Detect which cell encompasses the target text, then output its (x, y) center coordinate. 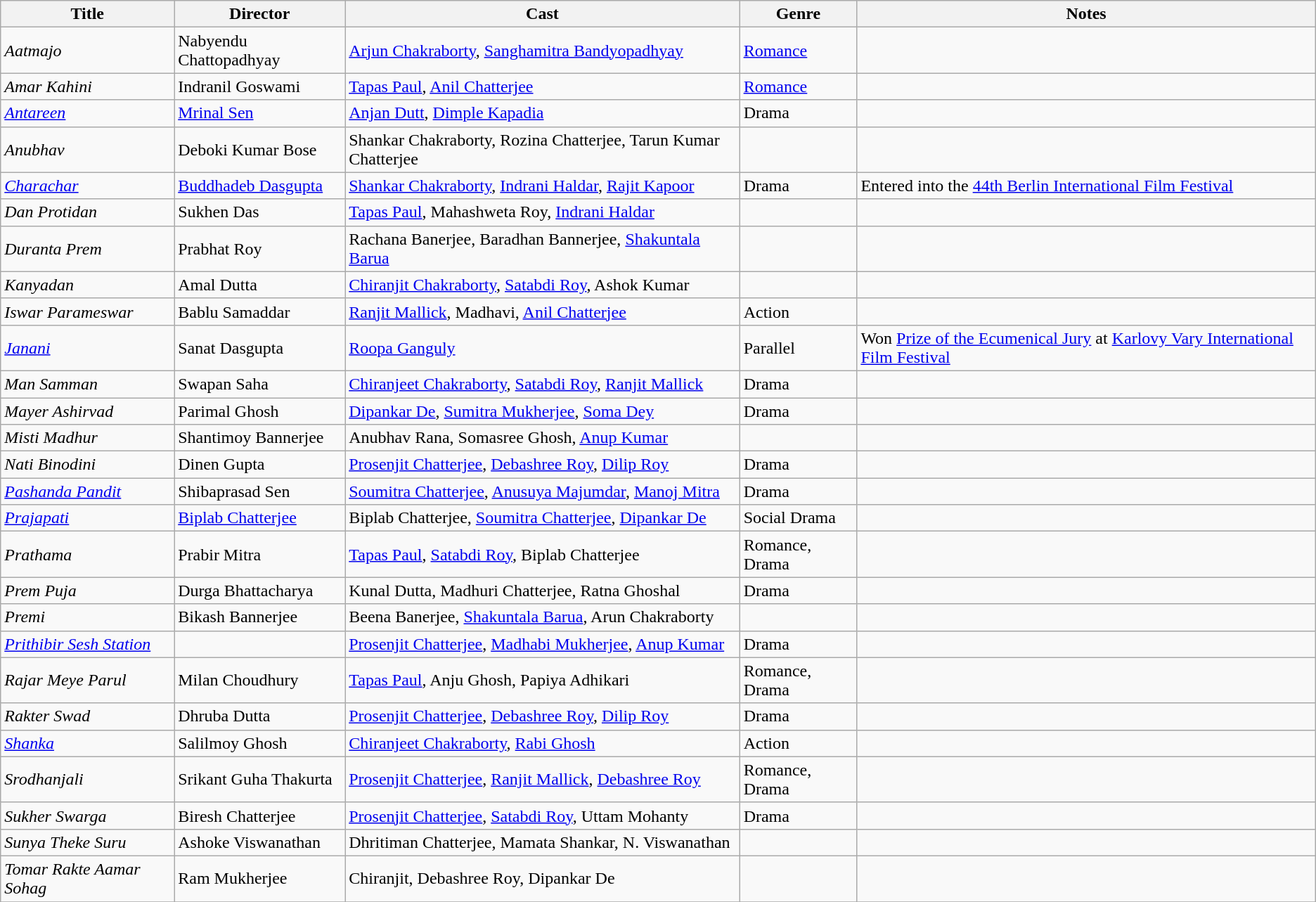
Rajar Meye Parul (87, 681)
Amar Kahini (87, 86)
Rakter Swad (87, 716)
Tomar Rakte Aamar Sohag (87, 879)
Chiranjeet Chakraborty, Rabi Ghosh (543, 743)
Chiranjeet Chakraborty, Satabdi Roy, Ranjit Mallick (543, 384)
Amal Dutta (260, 285)
Tapas Paul, Anju Ghosh, Papiya Adhikari (543, 681)
Charachar (87, 186)
Prithibir Sesh Station (87, 644)
Mrinal Sen (260, 113)
Tapas Paul, Anil Chatterjee (543, 86)
Dinen Gupta (260, 465)
Premi (87, 617)
Dan Protidan (87, 212)
Soumitra Chatterjee, Anusuya Majumdar, Manoj Mitra (543, 491)
Ranjit Mallick, Madhavi, Anil Chatterjee (543, 311)
Prathama (87, 554)
Sukher Swarga (87, 816)
Prabir Mitra (260, 554)
Shanka (87, 743)
Nati Binodini (87, 465)
Prosenjit Chatterjee, Satabdi Roy, Uttam Mohanty (543, 816)
Parallel (799, 347)
Indranil Goswami (260, 86)
Director (260, 14)
Bikash Bannerjee (260, 617)
Durga Bhattacharya (260, 591)
Anubhav Rana, Somasree Ghosh, Anup Kumar (543, 438)
Notes (1086, 14)
Prabhat Roy (260, 249)
Aatmajo (87, 51)
Prosenjit Chatterjee, Madhabi Mukherjee, Anup Kumar (543, 644)
Beena Banerjee, Shakuntala Barua, Arun Chakraborty (543, 617)
Buddhadeb Dasgupta (260, 186)
Shantimoy Bannerjee (260, 438)
Entered into the 44th Berlin International Film Festival (1086, 186)
Tapas Paul, Mahashweta Roy, Indrani Haldar (543, 212)
Dhritiman Chatterjee, Mamata Shankar, N. Viswanathan (543, 842)
Srodhanjali (87, 779)
Title (87, 14)
Prosenjit Chatterjee, Ranjit Mallick, Debashree Roy (543, 779)
Kunal Dutta, Madhuri Chatterjee, Ratna Ghoshal (543, 591)
Man Samman (87, 384)
Biplab Chatterjee (260, 518)
Srikant Guha Thakurta (260, 779)
Biplab Chatterjee, Soumitra Chatterjee, Dipankar De (543, 518)
Prajapati (87, 518)
Shankar Chakraborty, Indrani Haldar, Rajit Kapoor (543, 186)
Swapan Saha (260, 384)
Janani (87, 347)
Anubhav (87, 149)
Arjun Chakraborty, Sanghamitra Bandyopadhyay (543, 51)
Sanat Dasgupta (260, 347)
Cast (543, 14)
Social Drama (799, 518)
Ashoke Viswanathan (260, 842)
Prem Puja (87, 591)
Deboki Kumar Bose (260, 149)
Chiranjit Chakraborty, Satabdi Roy, Ashok Kumar (543, 285)
Ram Mukherjee (260, 879)
Nabyendu Chattopadhyay (260, 51)
Salilmoy Ghosh (260, 743)
Pashanda Pandit (87, 491)
Kanyadan (87, 285)
Biresh Chatterjee (260, 816)
Mayer Ashirvad (87, 411)
Parimal Ghosh (260, 411)
Tapas Paul, Satabdi Roy, Biplab Chatterjee (543, 554)
Genre (799, 14)
Sunya Theke Suru (87, 842)
Bablu Samaddar (260, 311)
Iswar Parameswar (87, 311)
Anjan Dutt, Dimple Kapadia (543, 113)
Sukhen Das (260, 212)
Antareen (87, 113)
Duranta Prem (87, 249)
Shibaprasad Sen (260, 491)
Rachana Banerjee, Baradhan Bannerjee, Shakuntala Barua (543, 249)
Milan Choudhury (260, 681)
Misti Madhur (87, 438)
Won Prize of the Ecumenical Jury at Karlovy Vary International Film Festival (1086, 347)
Chiranjit, Debashree Roy, Dipankar De (543, 879)
Roopa Ganguly (543, 347)
Dipankar De, Sumitra Mukherjee, Soma Dey (543, 411)
Shankar Chakraborty, Rozina Chatterjee, Tarun Kumar Chatterjee (543, 149)
Dhruba Dutta (260, 716)
